Return (x, y) of the center of cell containing provided text 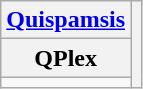
QPlex (66, 58)
Quispamsis (66, 20)
